Find where the given text appears and provide that cell's center as [x, y] coordinate. 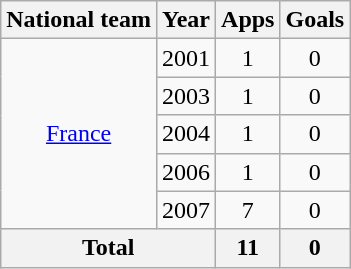
2001 [186, 58]
National team [79, 20]
Goals [315, 20]
2003 [186, 96]
2006 [186, 172]
Apps [248, 20]
Year [186, 20]
11 [248, 248]
Total [108, 248]
France [79, 134]
7 [248, 210]
2007 [186, 210]
2004 [186, 134]
